Identify which cell holds the provided text, then report its [x, y] central coordinate. 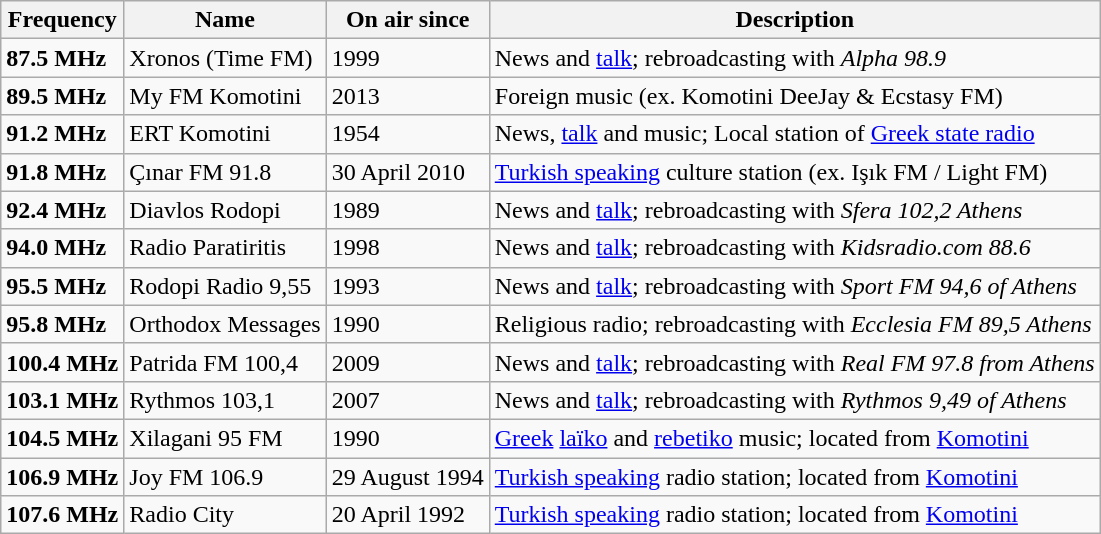
Name [225, 20]
Xilagani 95 FM [225, 438]
91.8 MHz [62, 172]
91.2 MHz [62, 134]
News and talk; rebroadcasting with Rythmos 9,49 of Athens [794, 400]
104.5 MHz [62, 438]
89.5 MHz [62, 96]
Orthodox Messages [225, 324]
Turkish speaking culture station (ex. Işık FM / Light FM) [794, 172]
Patrida FM 100,4 [225, 362]
Foreign music (ex. Komotini DeeJay & Ecstasy FM) [794, 96]
News, talk and music; Local station of Greek state radio [794, 134]
Frequency [62, 20]
Rythmos 103,1 [225, 400]
103.1 MHz [62, 400]
95.8 MHz [62, 324]
My FM Komotini [225, 96]
Çınar FM 91.8 [225, 172]
2007 [408, 400]
News and talk; rebroadcasting with Kidsradio.com 88.6 [794, 248]
Rodopi Radio 9,55 [225, 286]
Description [794, 20]
30 April 2010 [408, 172]
News and talk; rebroadcasting with Sport FM 94,6 of Athens [794, 286]
Diavlos Rodopi [225, 210]
On air since [408, 20]
2009 [408, 362]
1954 [408, 134]
29 August 1994 [408, 477]
92.4 MHz [62, 210]
100.4 MHz [62, 362]
20 April 1992 [408, 515]
95.5 MHz [62, 286]
Joy FM 106.9 [225, 477]
87.5 MHz [62, 58]
107.6 MHz [62, 515]
1999 [408, 58]
Greek laïko and rebetiko music; located from Komotini [794, 438]
2013 [408, 96]
Xronos (Time FM) [225, 58]
News and talk; rebroadcasting with Real FM 97.8 from Athens [794, 362]
1989 [408, 210]
Religious radio; rebroadcasting with Ecclesia FM 89,5 Athens [794, 324]
ERT Komotini [225, 134]
Radio Paratiritis [225, 248]
106.9 MHz [62, 477]
News and talk; rebroadcasting with Alpha 98.9 [794, 58]
1998 [408, 248]
1993 [408, 286]
Radio City [225, 515]
94.0 MHz [62, 248]
News and talk; rebroadcasting with Sfera 102,2 Athens [794, 210]
